Pinpoint the cell where the given text exists, returning its [x, y] midpoint coordinate. 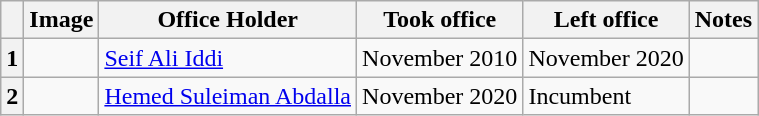
Notes [723, 20]
November 2010 [440, 58]
Office Holder [228, 20]
Took office [440, 20]
2 [12, 96]
Left office [606, 20]
Incumbent [606, 96]
Hemed Suleiman Abdalla [228, 96]
Image [62, 20]
1 [12, 58]
Seif Ali Iddi [228, 58]
